Capture the cell that displays the provided text and extract its (x, y) central coordinate. 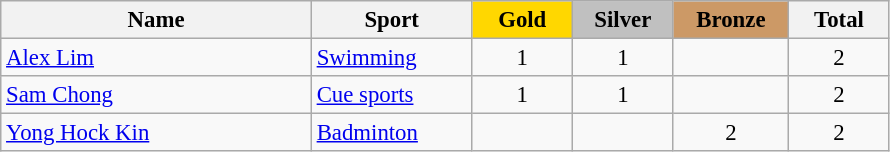
Sport (392, 20)
Silver (624, 20)
Gold (522, 20)
Badminton (392, 133)
Alex Lim (156, 58)
Cue sports (392, 95)
Sam Chong (156, 95)
Swimming (392, 58)
Name (156, 20)
Yong Hock Kin (156, 133)
Total (840, 20)
Bronze (731, 20)
